Return [X, Y] of the center of cell containing provided text 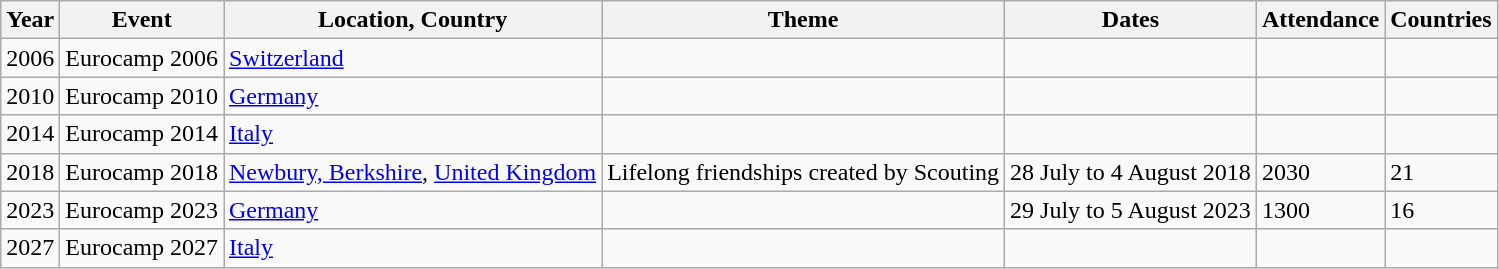
Attendance [1320, 20]
2030 [1320, 172]
Countries [1441, 20]
Eurocamp 2014 [142, 134]
Eurocamp 2027 [142, 248]
1300 [1320, 210]
Eurocamp 2023 [142, 210]
Theme [804, 20]
Location, Country [413, 20]
2027 [30, 248]
28 July to 4 August 2018 [1131, 172]
2014 [30, 134]
Event [142, 20]
2023 [30, 210]
29 July to 5 August 2023 [1131, 210]
2006 [30, 58]
21 [1441, 172]
2018 [30, 172]
16 [1441, 210]
Eurocamp 2018 [142, 172]
Year [30, 20]
Lifelong friendships created by Scouting [804, 172]
Dates [1131, 20]
2010 [30, 96]
Newbury, Berkshire, United Kingdom [413, 172]
Eurocamp 2010 [142, 96]
Eurocamp 2006 [142, 58]
Switzerland [413, 58]
